Detect which cell encompasses the target text, then output its (x, y) center coordinate. 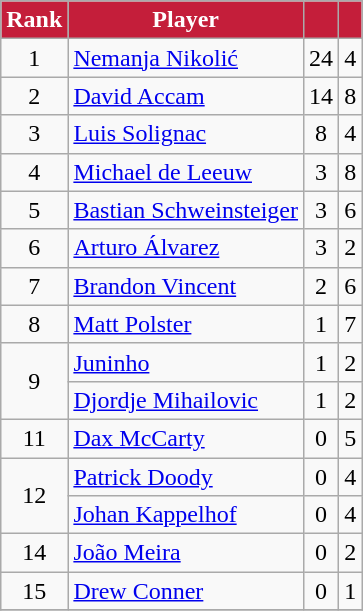
Bastian Schweinsteiger (186, 210)
Johan Kappelhof (186, 515)
Rank (34, 20)
Arturo Álvarez (186, 248)
Juninho (186, 362)
Matt Polster (186, 324)
Djordje Mihailovic (186, 400)
David Accam (186, 96)
Nemanja Nikolić (186, 58)
12 (34, 496)
João Meira (186, 553)
Drew Conner (186, 591)
24 (322, 58)
15 (34, 591)
Luis Solignac (186, 134)
Michael de Leeuw (186, 172)
Patrick Doody (186, 477)
9 (34, 381)
Player (186, 20)
11 (34, 438)
Dax McCarty (186, 438)
Brandon Vincent (186, 286)
